Capture the cell that displays the provided text and extract its [x, y] central coordinate. 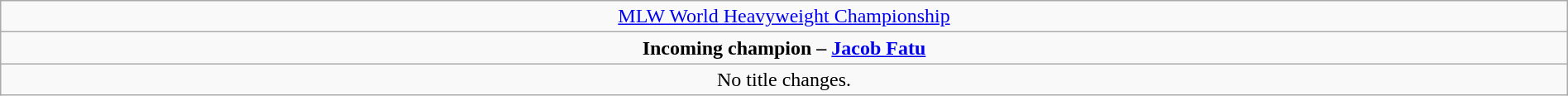
Incoming champion – Jacob Fatu [784, 48]
No title changes. [784, 79]
MLW World Heavyweight Championship [784, 17]
